Output the [x, y] coordinate of the center of the cell containing the given text.  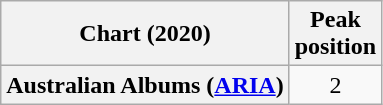
Chart (2020) [145, 34]
2 [335, 85]
Peakposition [335, 34]
Australian Albums (ARIA) [145, 85]
